From the cell containing the given text, extract its center point as (x, y) coordinate. 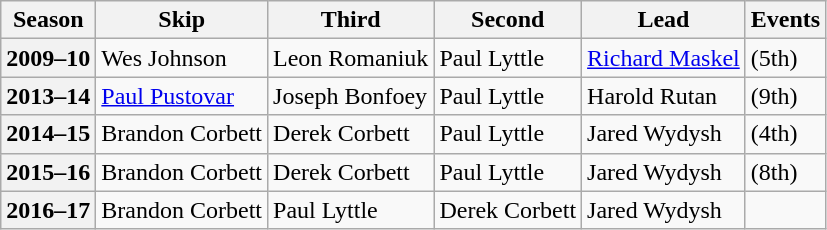
Second (508, 20)
Joseph Bonfoey (351, 96)
Lead (664, 20)
(9th) (785, 96)
Richard Maskel (664, 58)
2009–10 (48, 58)
2015–16 (48, 172)
Skip (182, 20)
(8th) (785, 172)
Leon Romaniuk (351, 58)
(4th) (785, 134)
Events (785, 20)
2014–15 (48, 134)
(5th) (785, 58)
Harold Rutan (664, 96)
Season (48, 20)
2016–17 (48, 210)
Wes Johnson (182, 58)
Third (351, 20)
2013–14 (48, 96)
Paul Pustovar (182, 96)
